Return the [X, Y] coordinate for the center point of the cell that contains the specified text.  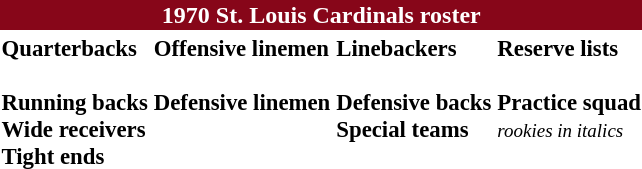
1970 St. Louis Cardinals roster [321, 15]
